Determine the (X, Y) coordinate at the center of the cell enclosing the given text.  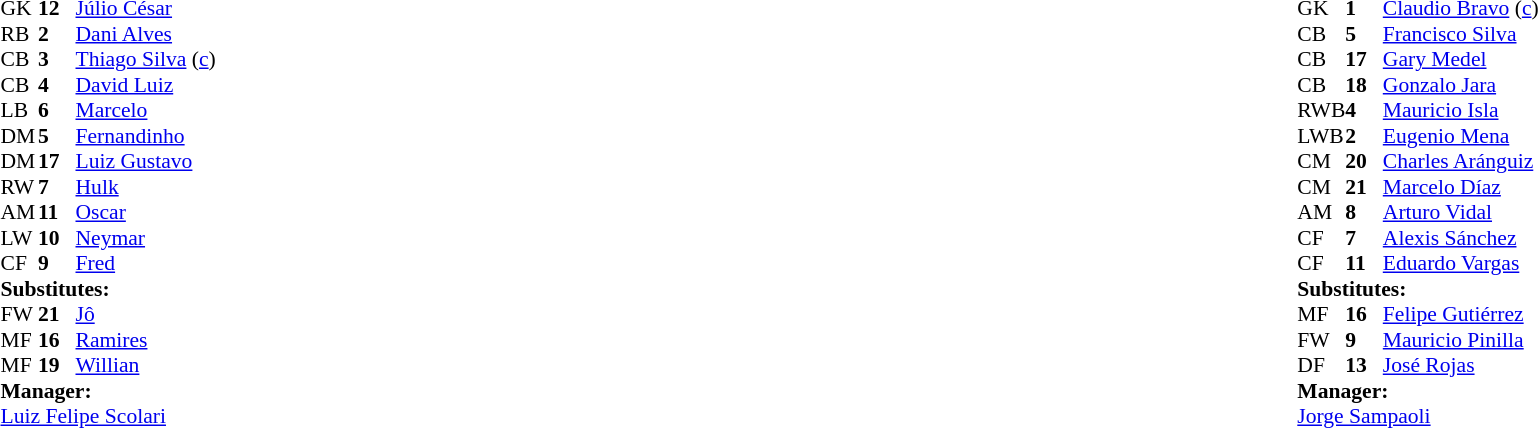
19 (57, 365)
Fernandinho (146, 136)
LW (19, 238)
RWB (1321, 111)
DF (1321, 365)
RW (19, 187)
Jô (146, 315)
20 (1364, 161)
Dani Alves (146, 34)
Thiago Silva (c) (146, 59)
Ramires (146, 340)
Neymar (146, 238)
Fred (146, 263)
Oscar (146, 213)
Luiz Gustavo (146, 161)
6 (57, 111)
Willian (146, 365)
LB (19, 111)
10 (57, 238)
David Luiz (146, 85)
RB (19, 34)
3 (57, 59)
8 (1364, 213)
LWB (1321, 136)
13 (1364, 365)
Hulk (146, 187)
18 (1364, 85)
Marcelo (146, 111)
